Extract the (x, y) coordinate from the center of the cell holding the provided text.  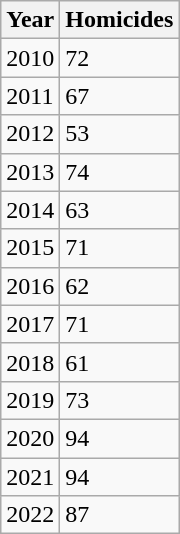
61 (120, 362)
2021 (30, 477)
2016 (30, 286)
2020 (30, 438)
2017 (30, 324)
53 (120, 134)
87 (120, 515)
2019 (30, 400)
62 (120, 286)
2012 (30, 134)
73 (120, 400)
2013 (30, 172)
2015 (30, 248)
67 (120, 96)
72 (120, 58)
Year (30, 20)
2010 (30, 58)
Homicides (120, 20)
2014 (30, 210)
2011 (30, 96)
74 (120, 172)
2022 (30, 515)
2018 (30, 362)
63 (120, 210)
